Identify which cell holds the provided text, then report its (X, Y) central coordinate. 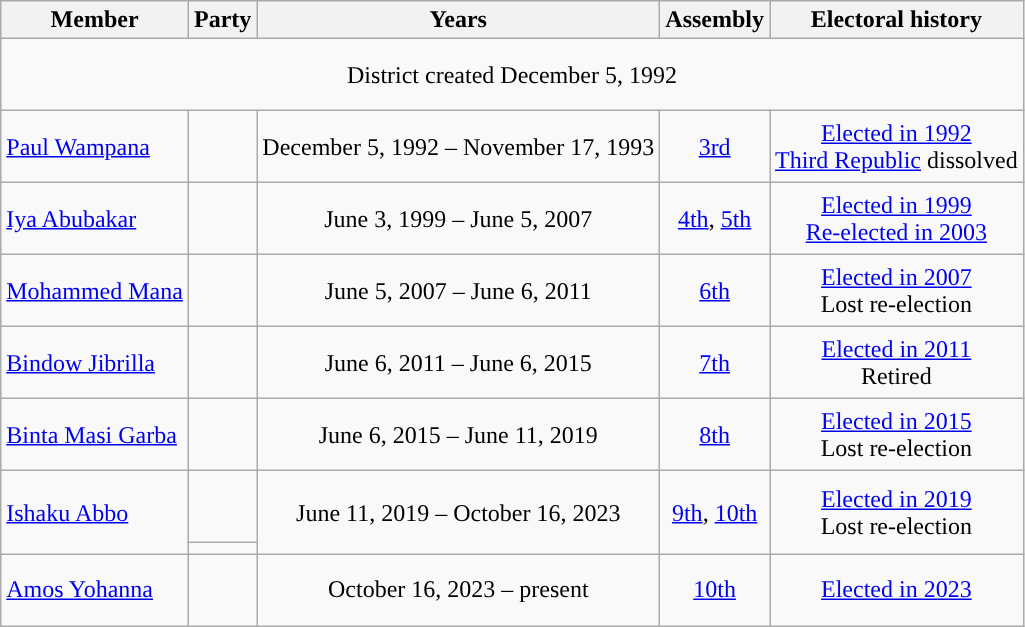
Assembly (715, 20)
Party (222, 20)
Paul Wampana (95, 147)
Elected in 2019Lost re-election (897, 512)
Ishaku Abbo (95, 512)
7th (715, 363)
4th, 5th (715, 219)
Elected in 1992Third Republic dissolved (897, 147)
June 3, 1999 – June 5, 2007 (458, 219)
December 5, 1992 – November 17, 1993 (458, 147)
Bindow Jibrilla (95, 363)
June 6, 2015 – June 11, 2019 (458, 435)
June 11, 2019 – October 16, 2023 (458, 512)
Elected in 2015Lost re-election (897, 435)
Elected in 2023 (897, 590)
6th (715, 291)
8th (715, 435)
Elected in 2007Lost re-election (897, 291)
June 5, 2007 – June 6, 2011 (458, 291)
Amos Yohanna (95, 590)
Elected in 1999Re-elected in 2003 (897, 219)
June 6, 2011 – June 6, 2015 (458, 363)
Mohammed Mana (95, 291)
Binta Masi Garba (95, 435)
Years (458, 20)
3rd (715, 147)
9th, 10th (715, 512)
October 16, 2023 – present (458, 590)
Elected in 2011Retired (897, 363)
Iya Abubakar (95, 219)
Electoral history (897, 20)
10th (715, 590)
District created December 5, 1992 (512, 75)
Member (95, 20)
